Scan for the cell matching the given text and deliver its [X, Y] coordinate at center. 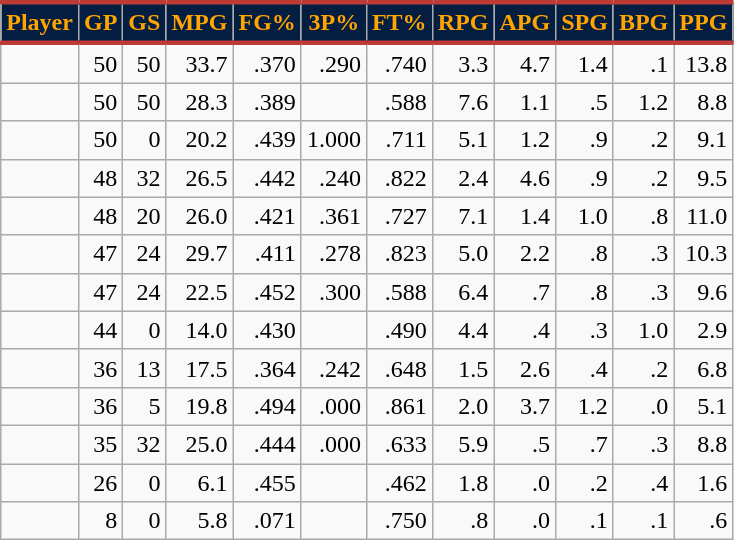
35 [100, 444]
SPG [585, 22]
.648 [399, 368]
44 [100, 330]
28.3 [200, 102]
FT% [399, 22]
.740 [399, 63]
.711 [399, 140]
PPG [704, 22]
.750 [399, 521]
22.5 [200, 292]
8 [100, 521]
.442 [267, 178]
4.6 [525, 178]
1.000 [334, 140]
1.1 [525, 102]
5.9 [463, 444]
.455 [267, 483]
7.1 [463, 216]
6.1 [200, 483]
.490 [399, 330]
33.7 [200, 63]
3.3 [463, 63]
26.5 [200, 178]
.364 [267, 368]
.389 [267, 102]
4.7 [525, 63]
20 [144, 216]
7.6 [463, 102]
.822 [399, 178]
.861 [399, 406]
2.4 [463, 178]
11.0 [704, 216]
2.9 [704, 330]
.278 [334, 254]
1.8 [463, 483]
.300 [334, 292]
MPG [200, 22]
APG [525, 22]
26 [100, 483]
RPG [463, 22]
Player [40, 22]
.071 [267, 521]
9.1 [704, 140]
6.8 [704, 368]
.462 [399, 483]
.439 [267, 140]
25.0 [200, 444]
.290 [334, 63]
13 [144, 368]
FG% [267, 22]
5.0 [463, 254]
2.2 [525, 254]
5.8 [200, 521]
.823 [399, 254]
2.6 [525, 368]
10.3 [704, 254]
.370 [267, 63]
BPG [643, 22]
.727 [399, 216]
19.8 [200, 406]
6.4 [463, 292]
20.2 [200, 140]
.494 [267, 406]
.444 [267, 444]
4.4 [463, 330]
.430 [267, 330]
26.0 [200, 216]
.242 [334, 368]
.240 [334, 178]
29.7 [200, 254]
9.5 [704, 178]
.6 [704, 521]
3.7 [525, 406]
1.5 [463, 368]
17.5 [200, 368]
.452 [267, 292]
.421 [267, 216]
GP [100, 22]
1.6 [704, 483]
.633 [399, 444]
5 [144, 406]
.361 [334, 216]
3P% [334, 22]
13.8 [704, 63]
GS [144, 22]
14.0 [200, 330]
2.0 [463, 406]
.411 [267, 254]
9.6 [704, 292]
